From the cell containing the given text, extract its center point as [X, Y] coordinate. 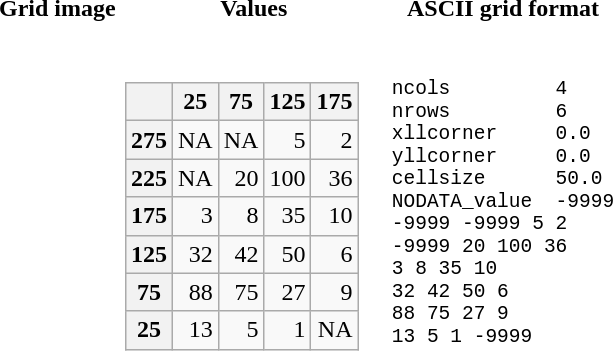
275 [148, 140]
50 [288, 254]
13 [195, 330]
20 [241, 178]
100 [288, 178]
6 [334, 254]
27 [288, 292]
2 [334, 140]
9 [334, 292]
1 [288, 330]
8 [241, 216]
3 [195, 216]
32 [195, 254]
42 [241, 254]
225 [148, 178]
35 [288, 216]
10 [334, 216]
88 [195, 292]
36 [334, 178]
